For the text-containing cell, return its midpoint in [x, y] coordinate format. 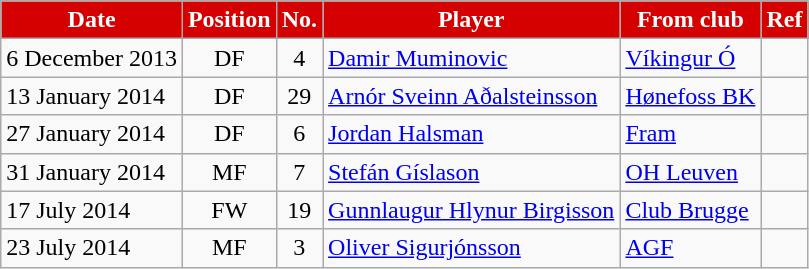
6 December 2013 [92, 58]
Damir Muminovic [472, 58]
Date [92, 20]
FW [229, 210]
Fram [690, 134]
Position [229, 20]
4 [299, 58]
AGF [690, 248]
6 [299, 134]
OH Leuven [690, 172]
17 July 2014 [92, 210]
7 [299, 172]
Gunnlaugur Hlynur Birgisson [472, 210]
Víkingur Ó [690, 58]
Club Brugge [690, 210]
From club [690, 20]
No. [299, 20]
29 [299, 96]
13 January 2014 [92, 96]
Player [472, 20]
Hønefoss BK [690, 96]
27 January 2014 [92, 134]
Jordan Halsman [472, 134]
Oliver Sigurjónsson [472, 248]
3 [299, 248]
19 [299, 210]
23 July 2014 [92, 248]
31 January 2014 [92, 172]
Stefán Gíslason [472, 172]
Ref [784, 20]
Arnór Sveinn Aðalsteinsson [472, 96]
